Identify which cell holds the provided text, then report its [x, y] central coordinate. 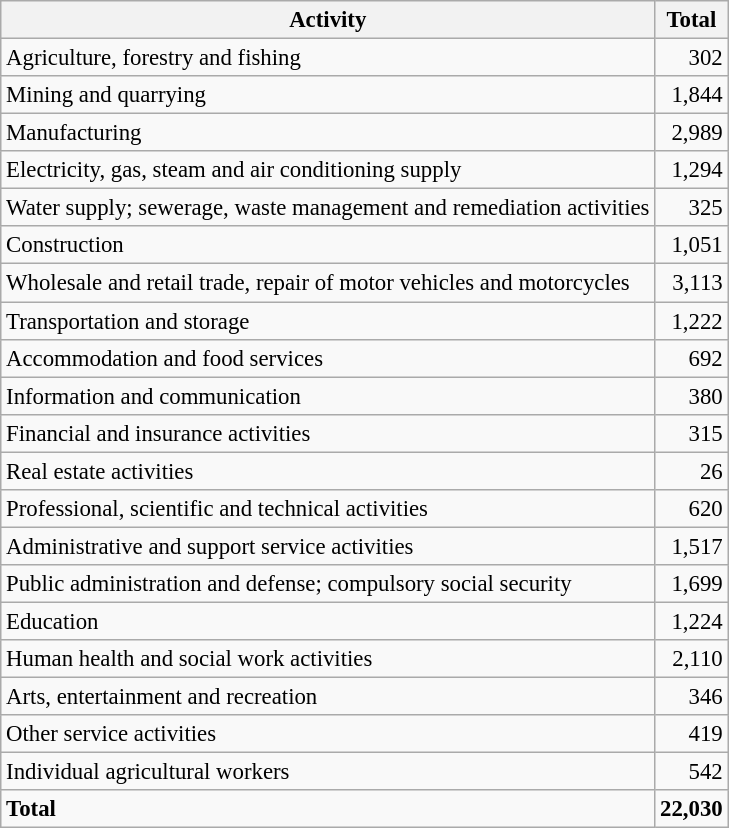
1,699 [692, 584]
620 [692, 509]
Other service activities [328, 734]
Human health and social work activities [328, 659]
Administrative and support service activities [328, 546]
Manufacturing [328, 133]
Activity [328, 20]
325 [692, 208]
302 [692, 58]
315 [692, 433]
2,110 [692, 659]
Arts, entertainment and recreation [328, 697]
1,224 [692, 621]
26 [692, 471]
Public administration and defense; compulsory social security [328, 584]
346 [692, 697]
419 [692, 734]
3,113 [692, 283]
Real estate activities [328, 471]
1,517 [692, 546]
Individual agricultural workers [328, 772]
380 [692, 396]
1,051 [692, 245]
2,989 [692, 133]
Agriculture, forestry and fishing [328, 58]
1,294 [692, 170]
22,030 [692, 809]
Transportation and storage [328, 321]
Information and communication [328, 396]
692 [692, 358]
542 [692, 772]
Construction [328, 245]
1,222 [692, 321]
1,844 [692, 95]
Accommodation and food services [328, 358]
Professional, scientific and technical activities [328, 509]
Mining and quarrying [328, 95]
Financial and insurance activities [328, 433]
Water supply; sewerage, waste management and remediation activities [328, 208]
Wholesale and retail trade, repair of motor vehicles and motorcycles [328, 283]
Electricity, gas, steam and air conditioning supply [328, 170]
Education [328, 621]
